Locate the cell with the specified text and output its (X, Y) center coordinate. 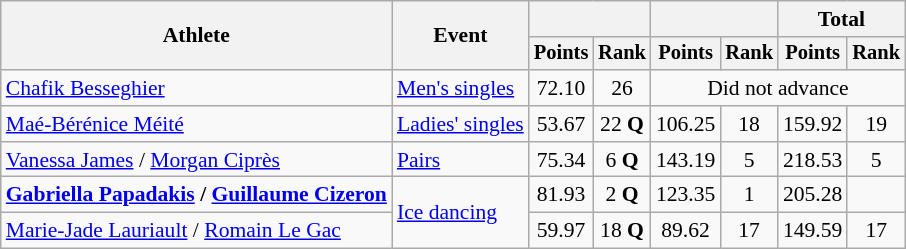
Marie-Jade Lauriault / Romain Le Gac (196, 231)
75.34 (561, 160)
18 Q (622, 231)
Ladies' singles (460, 124)
Event (460, 36)
149.59 (812, 231)
26 (622, 88)
59.97 (561, 231)
18 (749, 124)
205.28 (812, 195)
22 Q (622, 124)
Total (842, 19)
Pairs (460, 160)
Maé-Bérénice Méité (196, 124)
6 Q (622, 160)
106.25 (686, 124)
143.19 (686, 160)
72.10 (561, 88)
Men's singles (460, 88)
Chafik Besseghier (196, 88)
159.92 (812, 124)
19 (876, 124)
Gabriella Papadakis / Guillaume Cizeron (196, 195)
81.93 (561, 195)
89.62 (686, 231)
Did not advance (778, 88)
Vanessa James / Morgan Ciprès (196, 160)
Athlete (196, 36)
2 Q (622, 195)
53.67 (561, 124)
123.35 (686, 195)
218.53 (812, 160)
1 (749, 195)
Ice dancing (460, 212)
